For the text-containing cell, return its midpoint in [x, y] coordinate format. 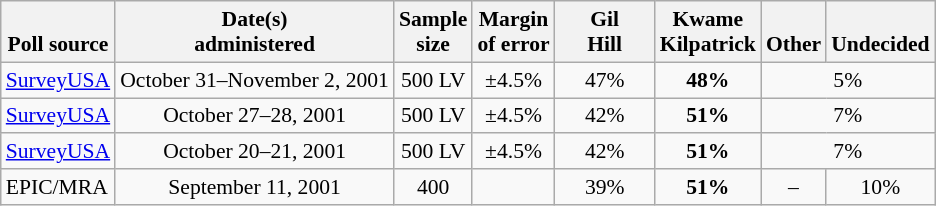
– [794, 187]
Marginof error [513, 32]
Other [794, 32]
39% [605, 187]
48% [708, 80]
Undecided [880, 32]
47% [605, 80]
KwameKilpatrick [708, 32]
GilHill [605, 32]
Date(s)administered [254, 32]
October 31–November 2, 2001 [254, 80]
10% [880, 187]
October 27–28, 2001 [254, 116]
Poll source [58, 32]
Samplesize [433, 32]
5% [848, 80]
EPIC/MRA [58, 187]
September 11, 2001 [254, 187]
400 [433, 187]
October 20–21, 2001 [254, 152]
